Find where the given text appears and provide that cell's center as (X, Y) coordinate. 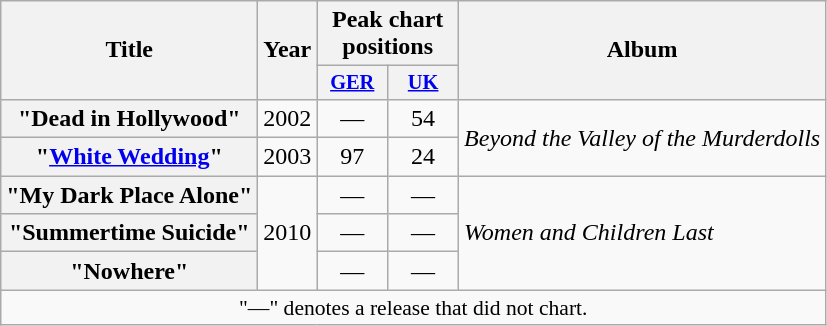
2002 (288, 118)
54 (424, 118)
Album (642, 50)
Title (130, 50)
Beyond the Valley of the Murderdolls (642, 137)
"Summertime Suicide" (130, 233)
"—" denotes a release that did not chart. (414, 308)
UK (424, 83)
"My Dark Place Alone" (130, 195)
Year (288, 50)
97 (352, 157)
GER (352, 83)
Women and Children Last (642, 233)
2010 (288, 233)
24 (424, 157)
"White Wedding" (130, 157)
"Nowhere" (130, 271)
2003 (288, 157)
"Dead in Hollywood" (130, 118)
Peak chart positions (388, 34)
